Pinpoint the cell where the given text exists, returning its (x, y) midpoint coordinate. 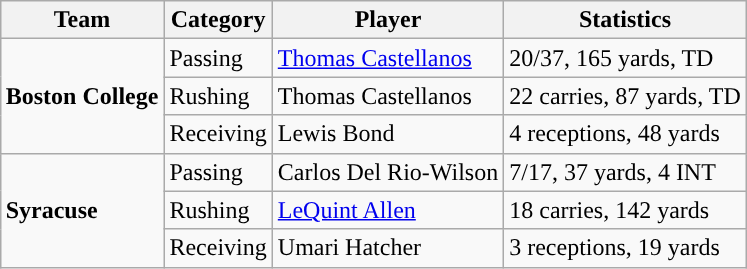
LeQuint Allen (388, 210)
20/37, 165 yards, TD (626, 58)
18 carries, 142 yards (626, 210)
7/17, 37 yards, 4 INT (626, 172)
Lewis Bond (388, 134)
Statistics (626, 20)
Boston College (82, 96)
22 carries, 87 yards, TD (626, 96)
Team (82, 20)
4 receptions, 48 yards (626, 134)
Category (218, 20)
Umari Hatcher (388, 248)
Player (388, 20)
Carlos Del Rio-Wilson (388, 172)
3 receptions, 19 yards (626, 248)
Syracuse (82, 210)
